Output the (x, y) coordinate of the center of the cell containing the given text.  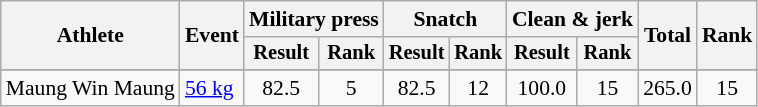
Snatch (446, 19)
100.0 (542, 88)
Clean & jerk (572, 19)
12 (478, 88)
5 (350, 88)
Total (668, 36)
Maung Win Maung (90, 88)
56 kg (212, 88)
265.0 (668, 88)
Athlete (90, 36)
Military press (314, 19)
Event (212, 36)
